Determine the [x, y] coordinate at the center of the cell enclosing the given text.  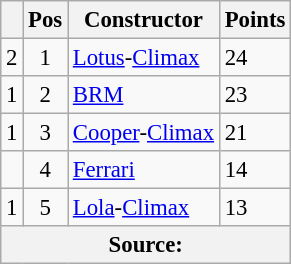
Constructor [144, 20]
23 [254, 95]
5 [46, 208]
13 [254, 208]
21 [254, 133]
24 [254, 58]
4 [46, 170]
Source: [146, 245]
BRM [144, 95]
Cooper-Climax [144, 133]
Points [254, 20]
Ferrari [144, 170]
14 [254, 170]
Lola-Climax [144, 208]
Pos [46, 20]
Lotus-Climax [144, 58]
3 [46, 133]
